Detect which cell encompasses the target text, then output its (x, y) center coordinate. 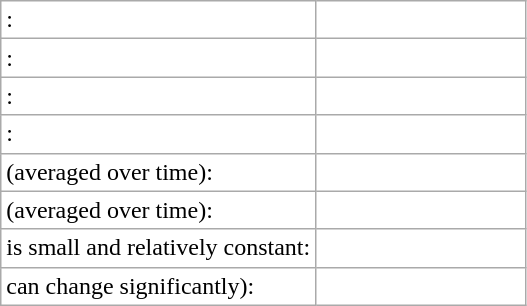
can change significantly): (158, 286)
is small and relatively constant: (158, 248)
